Detect which cell encompasses the target text, then output its (x, y) center coordinate. 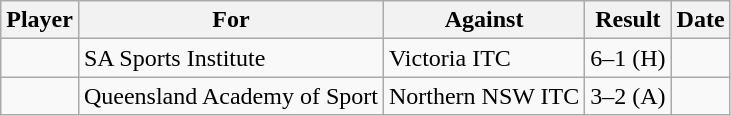
SA Sports Institute (230, 58)
6–1 (H) (628, 58)
3–2 (A) (628, 96)
Result (628, 20)
Queensland Academy of Sport (230, 96)
Northern NSW ITC (484, 96)
Victoria ITC (484, 58)
Date (700, 20)
Player (40, 20)
For (230, 20)
Against (484, 20)
